Detect which cell encompasses the target text, then output its [X, Y] center coordinate. 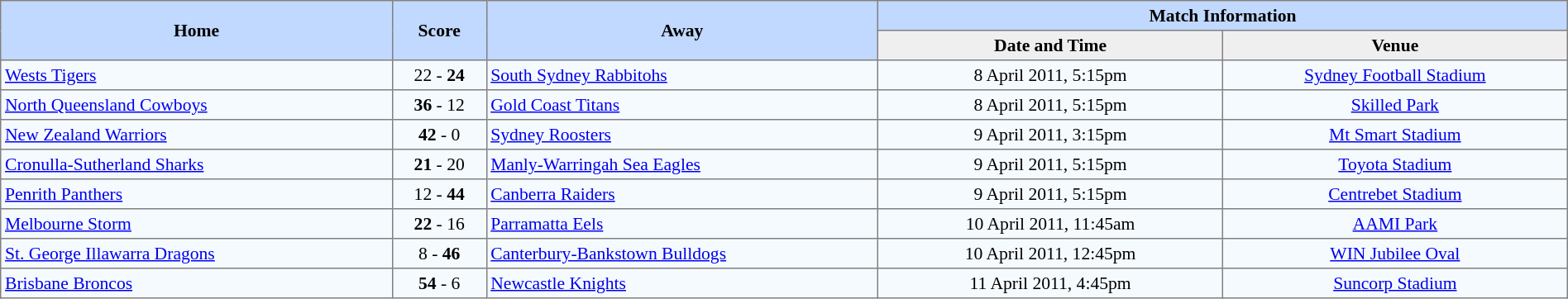
South Sydney Rabbitohs [682, 75]
AAMI Park [1394, 224]
Home [197, 31]
Cronulla-Sutherland Sharks [197, 164]
Manly-Warringah Sea Eagles [682, 164]
Gold Coast Titans [682, 105]
North Queensland Cowboys [197, 105]
Toyota Stadium [1394, 164]
9 April 2011, 3:15pm [1050, 135]
36 - 12 [439, 105]
Away [682, 31]
New Zealand Warriors [197, 135]
Match Information [1223, 16]
Canberra Raiders [682, 194]
Score [439, 31]
St. George Illawarra Dragons [197, 254]
Sydney Football Stadium [1394, 75]
Skilled Park [1394, 105]
Mt Smart Stadium [1394, 135]
10 April 2011, 11:45am [1050, 224]
Sydney Roosters [682, 135]
Wests Tigers [197, 75]
22 - 24 [439, 75]
Newcastle Knights [682, 283]
WIN Jubilee Oval [1394, 254]
8 - 46 [439, 254]
Melbourne Storm [197, 224]
Parramatta Eels [682, 224]
Penrith Panthers [197, 194]
21 - 20 [439, 164]
11 April 2011, 4:45pm [1050, 283]
42 - 0 [439, 135]
Centrebet Stadium [1394, 194]
Suncorp Stadium [1394, 283]
Canterbury-Bankstown Bulldogs [682, 254]
Venue [1394, 45]
54 - 6 [439, 283]
22 - 16 [439, 224]
Brisbane Broncos [197, 283]
10 April 2011, 12:45pm [1050, 254]
12 - 44 [439, 194]
Date and Time [1050, 45]
